Provide the [X, Y] coordinate of the cell's center where the given text is located.  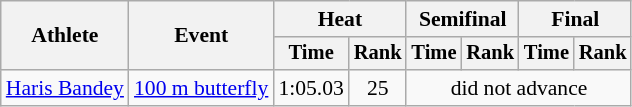
Athlete [65, 36]
did not advance [518, 88]
Final [575, 19]
1:05.03 [310, 88]
Semifinal [462, 19]
Event [201, 36]
Haris Bandey [65, 88]
100 m butterfly [201, 88]
25 [378, 88]
Heat [340, 19]
